Identify which cell holds the provided text, then report its (X, Y) central coordinate. 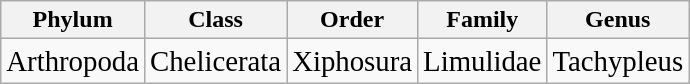
Chelicerata (215, 61)
Limulidae (482, 61)
Arthropoda (73, 61)
Tachypleus (618, 61)
Phylum (73, 20)
Order (352, 20)
Xiphosura (352, 61)
Family (482, 20)
Genus (618, 20)
Class (215, 20)
